Find where the given text appears and provide that cell's center as [x, y] coordinate. 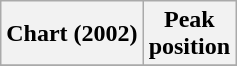
Peakposition [189, 34]
Chart (2002) [72, 34]
